Return the (X, Y) coordinate for the center point of the cell that contains the specified text.  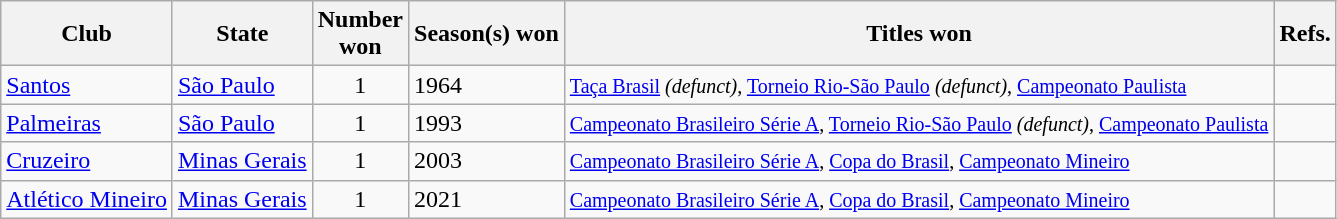
Season(s) won (487, 34)
Club (87, 34)
Cruzeiro (87, 161)
Numberwon (360, 34)
Atlético Mineiro (87, 199)
1993 (487, 123)
2003 (487, 161)
2021 (487, 199)
Santos (87, 85)
Taça Brasil (defunct), Torneio Rio-São Paulo (defunct), Campeonato Paulista (919, 85)
State (242, 34)
Refs. (1305, 34)
Palmeiras (87, 123)
1964 (487, 85)
Campeonato Brasileiro Série A, Torneio Rio-São Paulo (defunct), Campeonato Paulista (919, 123)
Titles won (919, 34)
